Output the [x, y] coordinate of the center of the cell containing the given text.  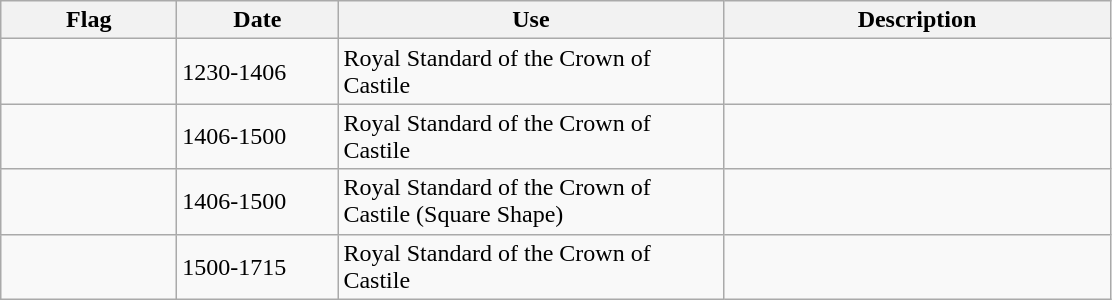
Date [258, 20]
Description [917, 20]
1230-1406 [258, 72]
Use [531, 20]
Royal Standard of the Crown of Castile (Square Shape) [531, 202]
1500-1715 [258, 266]
Flag [89, 20]
